Return the (X, Y) coordinate for the center point of the cell that contains the specified text.  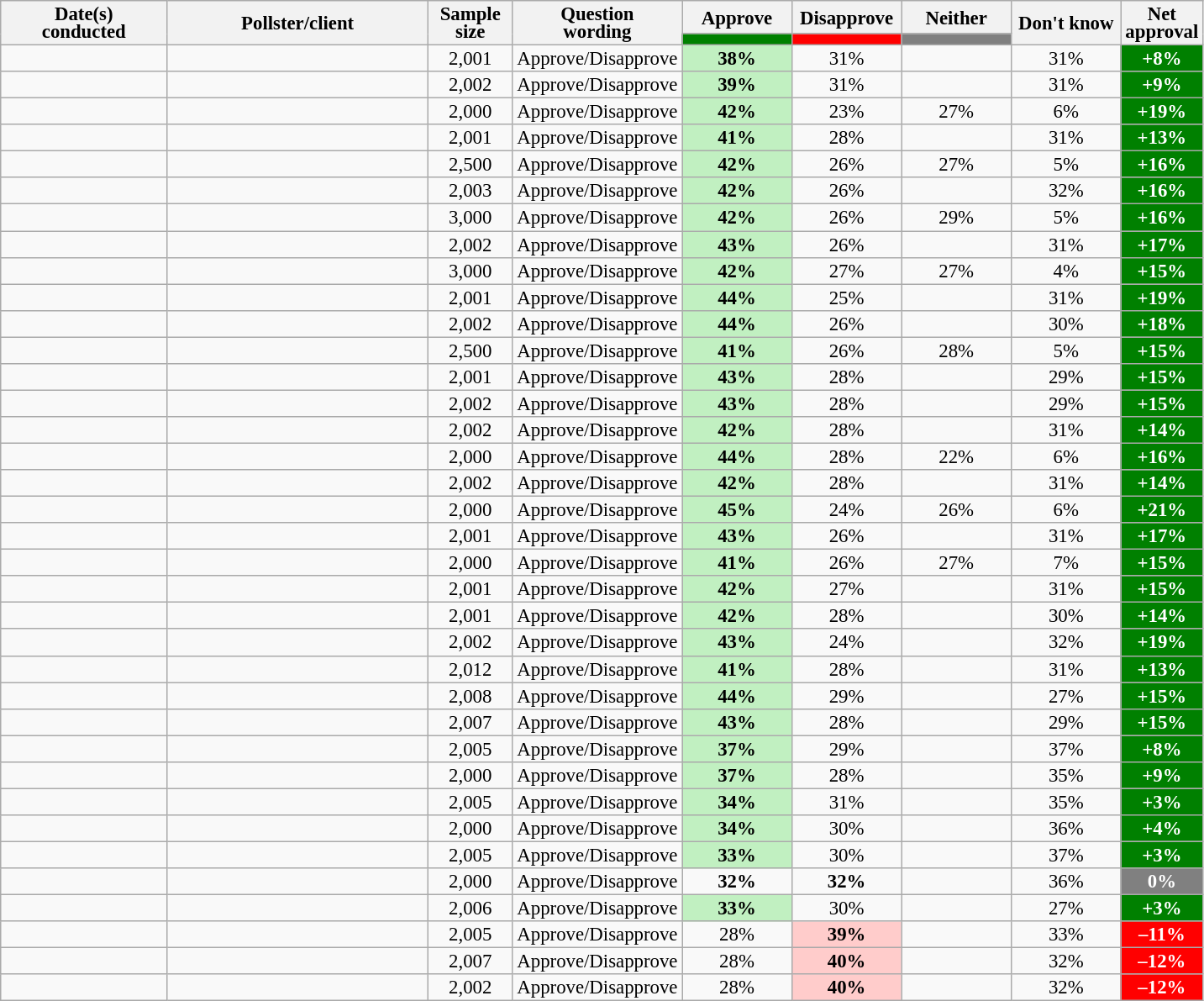
Approve (738, 17)
4% (1065, 271)
+18% (1162, 324)
38% (738, 59)
23% (847, 112)
2,008 (471, 696)
22% (956, 456)
Disapprove (847, 17)
–11% (1162, 935)
+4% (1162, 829)
Sample size (471, 24)
Don't know (1065, 24)
Questionwording (597, 24)
25% (847, 298)
Date(s)conducted (84, 24)
2,012 (471, 669)
2,006 (471, 909)
Net approval (1162, 24)
7% (1065, 563)
Pollster/client (297, 24)
Neither (956, 17)
2,003 (471, 192)
0% (1162, 882)
45% (738, 510)
+21% (1162, 510)
